Return the (x, y) coordinate for the center point of the cell that contains the specified text.  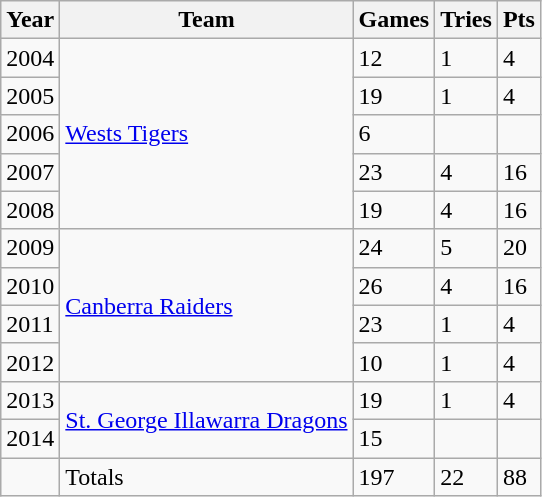
Games (394, 20)
22 (466, 477)
Pts (518, 20)
2008 (30, 210)
Tries (466, 20)
Year (30, 20)
2007 (30, 172)
26 (394, 286)
12 (394, 58)
2004 (30, 58)
Canberra Raiders (206, 305)
5 (466, 248)
197 (394, 477)
Team (206, 20)
24 (394, 248)
2009 (30, 248)
20 (518, 248)
2013 (30, 400)
2005 (30, 96)
2006 (30, 134)
2014 (30, 438)
St. George Illawarra Dragons (206, 419)
Wests Tigers (206, 134)
88 (518, 477)
2012 (30, 362)
6 (394, 134)
2011 (30, 324)
10 (394, 362)
2010 (30, 286)
Totals (206, 477)
15 (394, 438)
